Return the (x, y) coordinate for the center point of the cell that contains the specified text.  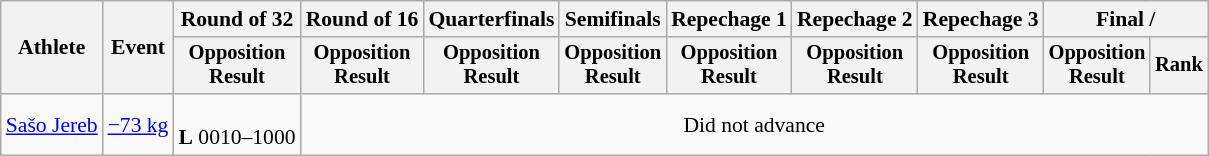
Did not advance (754, 124)
Round of 16 (362, 19)
Final / (1126, 19)
L 0010–1000 (236, 124)
Semifinals (612, 19)
Repechage 2 (855, 19)
Athlete (52, 48)
Quarterfinals (491, 19)
Round of 32 (236, 19)
Rank (1179, 66)
Event (138, 48)
Sašo Jereb (52, 124)
Repechage 1 (729, 19)
Repechage 3 (981, 19)
−73 kg (138, 124)
